Extract the [x, y] coordinate from the center of the cell holding the provided text.  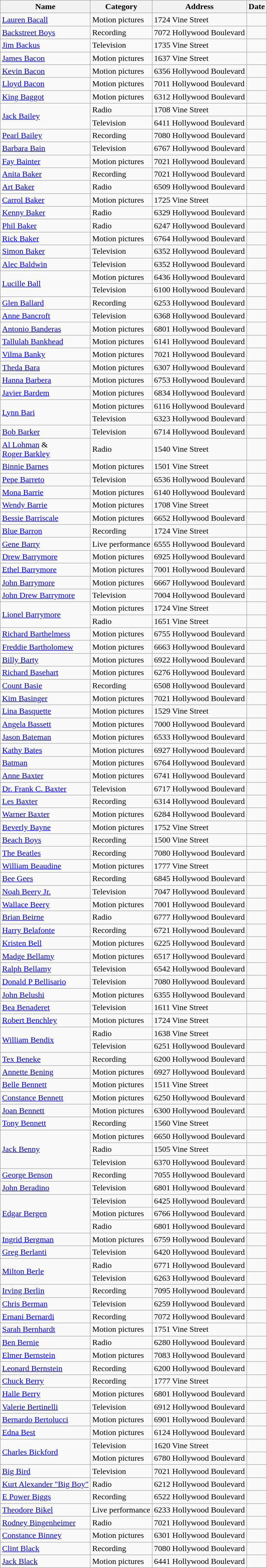
Edgar Bergen [45, 1214]
Belle Bennett [45, 1085]
6536 Hollywood Boulevard [199, 479]
6301 Hollywood Boulevard [199, 1536]
Drew Barrymore [45, 557]
Name [45, 7]
6834 Hollywood Boulevard [199, 393]
1560 Vine Street [199, 1123]
1725 Vine Street [199, 200]
Vilma Banky [45, 354]
6124 Hollywood Boulevard [199, 1433]
Lucille Ball [45, 284]
Ralph Bellamy [45, 969]
Donald P Bellisario [45, 982]
Annette Bening [45, 1072]
6251 Hollywood Boulevard [199, 1046]
1620 Vine Street [199, 1446]
Constance Binney [45, 1536]
Irving Berlin [45, 1291]
Anita Baker [45, 174]
E Power Biggs [45, 1497]
Brian Beirne [45, 917]
Jason Bateman [45, 737]
6263 Hollywood Boulevard [199, 1278]
Rick Baker [45, 239]
Kristen Bell [45, 943]
Bea Benaderet [45, 1008]
Carrol Baker [45, 200]
6259 Hollywood Boulevard [199, 1304]
The Beatles [45, 853]
James Bacon [45, 58]
1501 Vine Street [199, 467]
6717 Hollywood Boulevard [199, 789]
6741 Hollywood Boulevard [199, 776]
Kurt Alexander "Big Boy" [45, 1484]
Wendy Barrie [45, 505]
Madge Bellamy [45, 956]
6141 Hollywood Boulevard [199, 341]
6280 Hollywood Boulevard [199, 1342]
6555 Hollywood Boulevard [199, 544]
6517 Hollywood Boulevard [199, 956]
Sarah Bernhardt [45, 1329]
Gene Barry [45, 544]
1505 Vine Street [199, 1149]
William Bendix [45, 1040]
1651 Vine Street [199, 621]
Beverly Bayne [45, 827]
Beach Boys [45, 840]
Blue Barron [45, 531]
Antonio Banderas [45, 329]
1637 Vine Street [199, 58]
Warner Baxter [45, 814]
Tex Beneke [45, 1059]
6759 Hollywood Boulevard [199, 1239]
Ben Bernie [45, 1342]
6925 Hollywood Boulevard [199, 557]
1540 Vine Street [199, 449]
Al Lohman &Roger Barkley [45, 449]
7055 Hollywood Boulevard [199, 1175]
Greg Berlanti [45, 1252]
7004 Hollywood Boulevard [199, 596]
Pearl Bailey [45, 135]
6755 Hollywood Boulevard [199, 634]
Tallulah Bankhead [45, 341]
Robert Benchley [45, 1021]
6425 Hollywood Boulevard [199, 1201]
Lauren Bacall [45, 20]
6284 Hollywood Boulevard [199, 814]
6767 Hollywood Boulevard [199, 148]
Tony Bennett [45, 1123]
Theodore Bikel [45, 1510]
Harry Belafonte [45, 930]
6233 Hollywood Boulevard [199, 1510]
Kevin Bacon [45, 71]
Lionel Barrymore [45, 615]
6368 Hollywood Boulevard [199, 316]
Valerie Bertinelli [45, 1407]
Freddie Bartholomew [45, 647]
Theda Bara [45, 367]
6777 Hollywood Boulevard [199, 917]
Joan Bennett [45, 1111]
Ethel Barrymore [45, 569]
6356 Hollywood Boulevard [199, 71]
Clint Black [45, 1548]
Kathy Bates [45, 750]
6522 Hollywood Boulevard [199, 1497]
6753 Hollywood Boulevard [199, 380]
7083 Hollywood Boulevard [199, 1355]
7095 Hollywood Boulevard [199, 1291]
Category [121, 7]
Count Basie [45, 686]
6355 Hollywood Boulevard [199, 994]
6276 Hollywood Boulevard [199, 673]
Dr. Frank C. Baxter [45, 789]
Richard Basehart [45, 673]
6307 Hollywood Boulevard [199, 367]
Mona Barrie [45, 492]
1511 Vine Street [199, 1085]
Kenny Baker [45, 213]
Backstreet Boys [45, 32]
George Benson [45, 1175]
6845 Hollywood Boulevard [199, 879]
Wallace Beery [45, 904]
Phil Baker [45, 226]
Lloyd Bacon [45, 84]
Barbara Bain [45, 148]
7047 Hollywood Boulevard [199, 892]
Noah Beery Jr. [45, 892]
6922 Hollywood Boulevard [199, 660]
Constance Bennett [45, 1098]
1611 Vine Street [199, 1008]
Jim Backus [45, 45]
King Baggot [45, 97]
Anne Baxter [45, 776]
John Belushi [45, 994]
Bernardo Bertolucci [45, 1420]
Fay Bainter [45, 161]
7000 Hollywood Boulevard [199, 724]
Batman [45, 763]
Jack Benny [45, 1149]
Edna Best [45, 1433]
6667 Hollywood Boulevard [199, 582]
6312 Hollywood Boulevard [199, 97]
Bee Gees [45, 879]
Jack Black [45, 1561]
6212 Hollywood Boulevard [199, 1484]
6420 Hollywood Boulevard [199, 1252]
7011 Hollywood Boulevard [199, 84]
6650 Hollywood Boulevard [199, 1136]
6247 Hollywood Boulevard [199, 226]
6542 Hollywood Boulevard [199, 969]
6323 Hollywood Boulevard [199, 419]
Chris Berman [45, 1304]
Bob Barker [45, 432]
Anne Bancroft [45, 316]
Les Baxter [45, 802]
6663 Hollywood Boulevard [199, 647]
6225 Hollywood Boulevard [199, 943]
Date [257, 7]
Simon Baker [45, 251]
6300 Hollywood Boulevard [199, 1111]
Address [199, 7]
Jack Bailey [45, 116]
6901 Hollywood Boulevard [199, 1420]
Elmer Bernstein [45, 1355]
1752 Vine Street [199, 827]
6766 Hollywood Boulevard [199, 1214]
Kim Basinger [45, 698]
1735 Vine Street [199, 45]
Bessie Barriscale [45, 518]
6714 Hollywood Boulevard [199, 432]
John Drew Barrymore [45, 596]
6721 Hollywood Boulevard [199, 930]
1500 Vine Street [199, 840]
6100 Hollywood Boulevard [199, 290]
Hanna Barbera [45, 380]
6140 Hollywood Boulevard [199, 492]
6329 Hollywood Boulevard [199, 213]
6508 Hollywood Boulevard [199, 686]
Milton Berle [45, 1272]
Art Baker [45, 187]
Lina Basquette [45, 711]
1751 Vine Street [199, 1329]
Richard Barthelmess [45, 634]
William Beaudine [45, 866]
1529 Vine Street [199, 711]
6436 Hollywood Boulevard [199, 277]
6253 Hollywood Boulevard [199, 303]
Big Bird [45, 1471]
Chuck Berry [45, 1381]
Billy Barty [45, 660]
6116 Hollywood Boulevard [199, 406]
Halle Berry [45, 1394]
6780 Hollywood Boulevard [199, 1458]
6533 Hollywood Boulevard [199, 737]
Ernani Bernardi [45, 1317]
6411 Hollywood Boulevard [199, 122]
Lynn Bari [45, 412]
Glen Ballard [45, 303]
Ingrid Bergman [45, 1239]
Rodney Bingenheimer [45, 1523]
John Barrymore [45, 582]
Binnie Barnes [45, 467]
6370 Hollywood Boulevard [199, 1162]
6771 Hollywood Boulevard [199, 1265]
Alec Baldwin [45, 264]
1638 Vine Street [199, 1033]
Angela Bassett [45, 724]
Pepe Barreto [45, 479]
6314 Hollywood Boulevard [199, 802]
6912 Hollywood Boulevard [199, 1407]
Javier Bardem [45, 393]
6652 Hollywood Boulevard [199, 518]
6441 Hollywood Boulevard [199, 1561]
6250 Hollywood Boulevard [199, 1098]
Charles Bickford [45, 1452]
6509 Hollywood Boulevard [199, 187]
Leonard Bernstein [45, 1368]
John Beradino [45, 1188]
